Scan for the cell matching the given text and deliver its (x, y) coordinate at center. 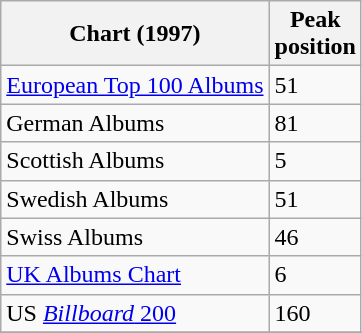
Swiss Albums (135, 237)
6 (315, 275)
46 (315, 237)
81 (315, 123)
UK Albums Chart (135, 275)
Swedish Albums (135, 199)
160 (315, 313)
Chart (1997) (135, 34)
European Top 100 Albums (135, 85)
US Billboard 200 (135, 313)
Peakposition (315, 34)
5 (315, 161)
German Albums (135, 123)
Scottish Albums (135, 161)
